Capture the cell that displays the provided text and extract its (x, y) central coordinate. 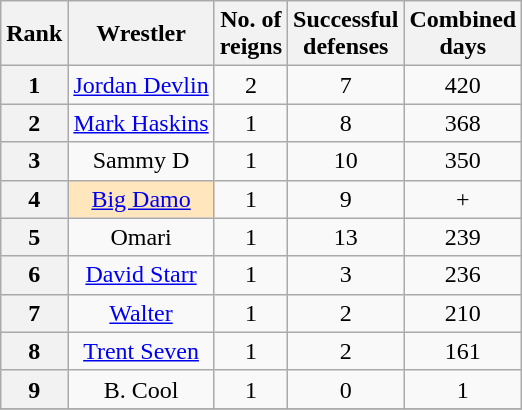
Sammy D (141, 161)
No. ofreigns (250, 34)
350 (463, 161)
Trent Seven (141, 351)
239 (463, 237)
6 (34, 275)
+ (463, 199)
Wrestler (141, 34)
Omari (141, 237)
Mark Haskins (141, 123)
Big Damo (141, 199)
10 (346, 161)
Combineddays (463, 34)
0 (346, 389)
Jordan Devlin (141, 85)
Walter (141, 313)
Rank (34, 34)
13 (346, 237)
161 (463, 351)
210 (463, 313)
236 (463, 275)
420 (463, 85)
5 (34, 237)
David Starr (141, 275)
Successfuldefenses (346, 34)
368 (463, 123)
B. Cool (141, 389)
4 (34, 199)
